Search for the cell housing the specified text and yield its [x, y] center coordinate. 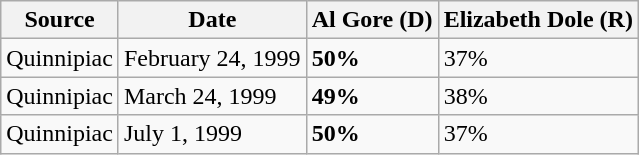
Date [212, 20]
July 1, 1999 [212, 134]
February 24, 1999 [212, 58]
Al Gore (D) [372, 20]
Elizabeth Dole (R) [538, 20]
49% [372, 96]
March 24, 1999 [212, 96]
Source [60, 20]
38% [538, 96]
